Determine the [x, y] coordinate at the center of the cell enclosing the given text.  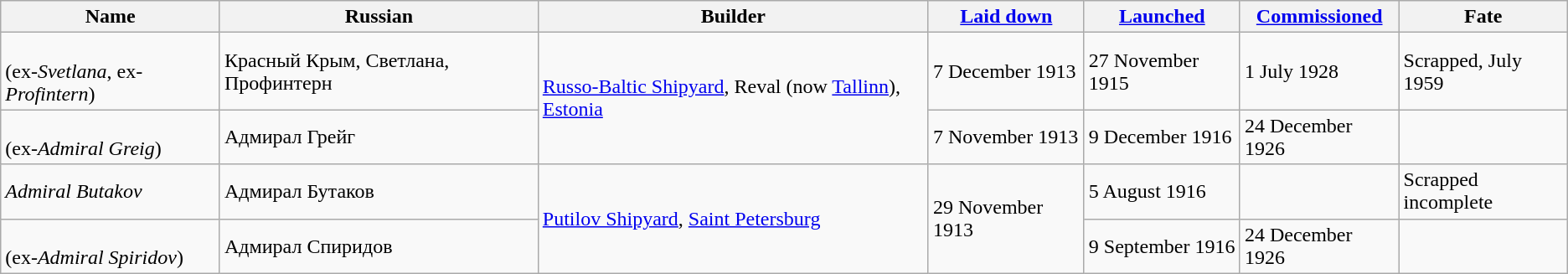
Admiral Butakov [111, 191]
7 December 1913 [1006, 71]
9 December 1916 [1162, 137]
Fate [1483, 17]
Launched [1162, 17]
29 November 1913 [1006, 219]
5 August 1916 [1162, 191]
Russo-Baltic Shipyard, Reval (now Tallinn), Estonia [733, 99]
1 July 1928 [1319, 71]
Name [111, 17]
27 November 1915 [1162, 71]
Адмирал Бутаков [379, 191]
7 November 1913 [1006, 137]
Адмирал Спиридов [379, 246]
Laid down [1006, 17]
9 September 1916 [1162, 246]
Russian [379, 17]
Putilov Shipyard, Saint Petersburg [733, 219]
Красный Крым, Светлана, Профинтерн [379, 71]
(ex-Admiral Greig) [111, 137]
Commissioned [1319, 17]
Builder [733, 17]
Адмирал Грейг [379, 137]
Scrapped, July 1959 [1483, 71]
Scrapped incomplete [1483, 191]
(ex-Admiral Spiridov) [111, 246]
(ex-Svetlana, ex-Profintern) [111, 71]
